Extract the (X, Y) coordinate from the center of the cell holding the provided text.  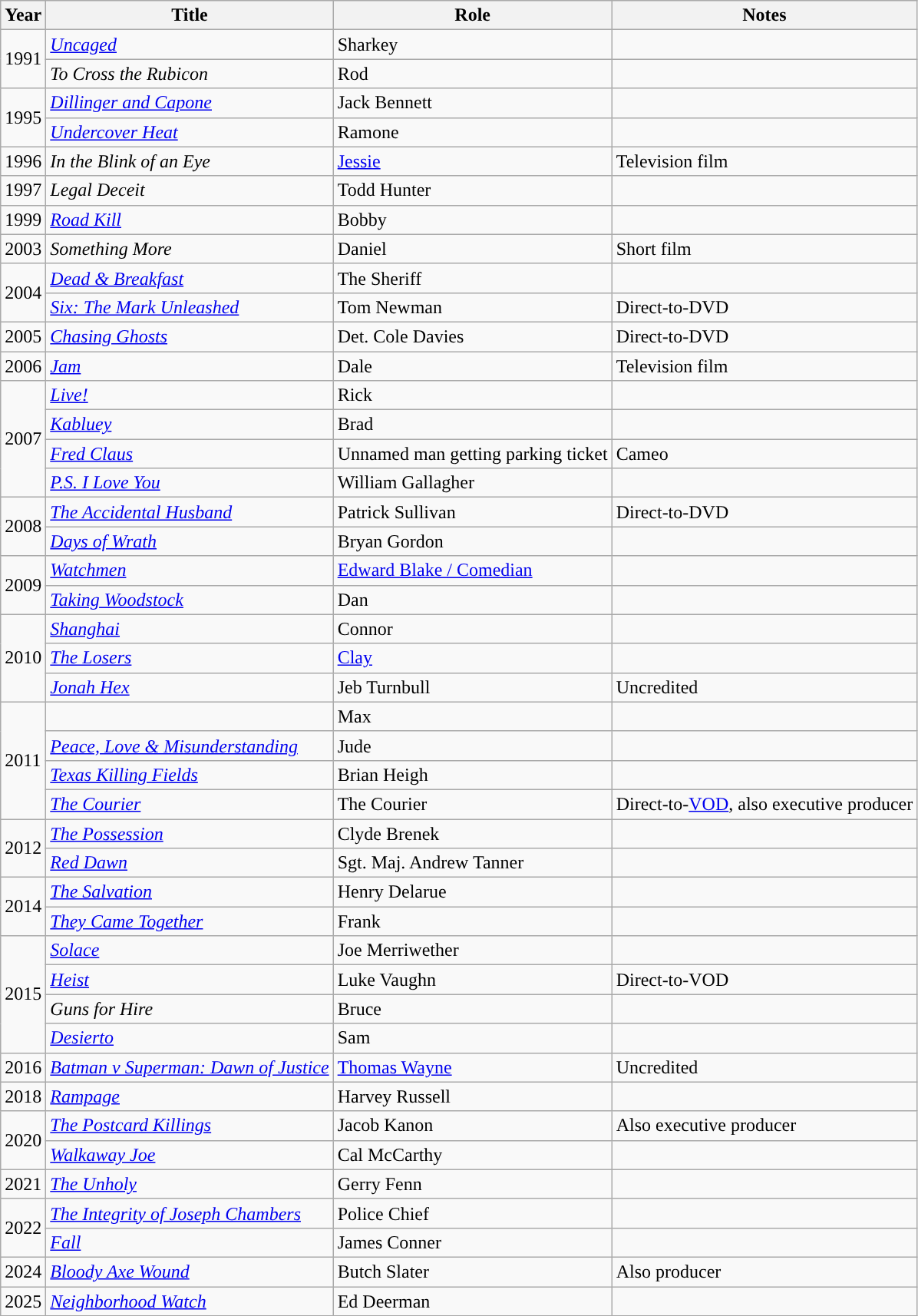
Red Dawn (190, 863)
Direct-to-VOD (764, 980)
Det. Cole Davies (473, 336)
2010 (23, 658)
The Postcard Killings (190, 1126)
Also producer (764, 1271)
Desierto (190, 1038)
Legal Deceit (190, 190)
1999 (23, 220)
2014 (23, 907)
William Gallagher (473, 483)
Kabluey (190, 425)
1991 (23, 59)
Brian Heigh (473, 775)
They Came Together (190, 921)
Rampage (190, 1096)
2003 (23, 249)
Ed Deerman (473, 1301)
Jam (190, 366)
2018 (23, 1096)
Jack Bennett (473, 103)
Fall (190, 1242)
Police Chief (473, 1213)
Dan (473, 600)
The Possession (190, 833)
Notes (764, 15)
Solace (190, 951)
Bryan Gordon (473, 541)
Heist (190, 980)
The Accidental Husband (190, 512)
Road Kill (190, 220)
2012 (23, 848)
Ramone (473, 132)
Clyde Brenek (473, 833)
Fred Claus (190, 454)
Unnamed man getting parking ticket (473, 454)
Walkaway Joe (190, 1155)
Henry Delarue (473, 892)
Thomas Wayne (473, 1067)
Cameo (764, 454)
Six: The Mark Unleashed (190, 307)
Harvey Russell (473, 1096)
Guns for Hire (190, 1009)
Peace, Love & Misunderstanding (190, 746)
2007 (23, 439)
2005 (23, 336)
Sharkey (473, 45)
P.S. I Love You (190, 483)
Jude (473, 746)
Todd Hunter (473, 190)
2024 (23, 1271)
2009 (23, 585)
Uncaged (190, 45)
Frank (473, 921)
Year (23, 15)
Role (473, 15)
Daniel (473, 249)
Edward Blake / Comedian (473, 570)
2008 (23, 527)
The Unholy (190, 1184)
2016 (23, 1067)
Jeb Turnbull (473, 687)
The Salvation (190, 892)
Tom Newman (473, 307)
Luke Vaughn (473, 980)
2011 (23, 760)
Dead & Breakfast (190, 278)
Dale (473, 366)
To Cross the Rubicon (190, 74)
The Integrity of Joseph Chambers (190, 1213)
The Losers (190, 658)
Dillinger and Capone (190, 103)
Rod (473, 74)
Batman v Superman: Dawn of Justice (190, 1067)
Rick (473, 395)
Live! (190, 395)
Connor (473, 629)
Joe Merriwether (473, 951)
Clay (473, 658)
Title (190, 15)
Also executive producer (764, 1126)
Sam (473, 1038)
Sgt. Maj. Andrew Tanner (473, 863)
Texas Killing Fields (190, 775)
2022 (23, 1228)
2025 (23, 1301)
Gerry Fenn (473, 1184)
Jacob Kanon (473, 1126)
2006 (23, 366)
Cal McCarthy (473, 1155)
Chasing Ghosts (190, 336)
Taking Woodstock (190, 600)
1996 (23, 161)
Neighborhood Watch (190, 1301)
1997 (23, 190)
Direct-to-VOD, also executive producer (764, 804)
Shanghai (190, 629)
Bloody Axe Wound (190, 1271)
Short film (764, 249)
In the Blink of an Eye (190, 161)
Brad (473, 425)
Max (473, 716)
Jessie (473, 161)
Watchmen (190, 570)
1995 (23, 117)
2015 (23, 994)
Bruce (473, 1009)
2004 (23, 293)
The Sheriff (473, 278)
2020 (23, 1140)
Jonah Hex (190, 687)
Bobby (473, 220)
Days of Wrath (190, 541)
Undercover Heat (190, 132)
2021 (23, 1184)
Something More (190, 249)
James Conner (473, 1242)
Patrick Sullivan (473, 512)
Butch Slater (473, 1271)
